Extract the (X, Y) coordinate from the center of the cell holding the provided text.  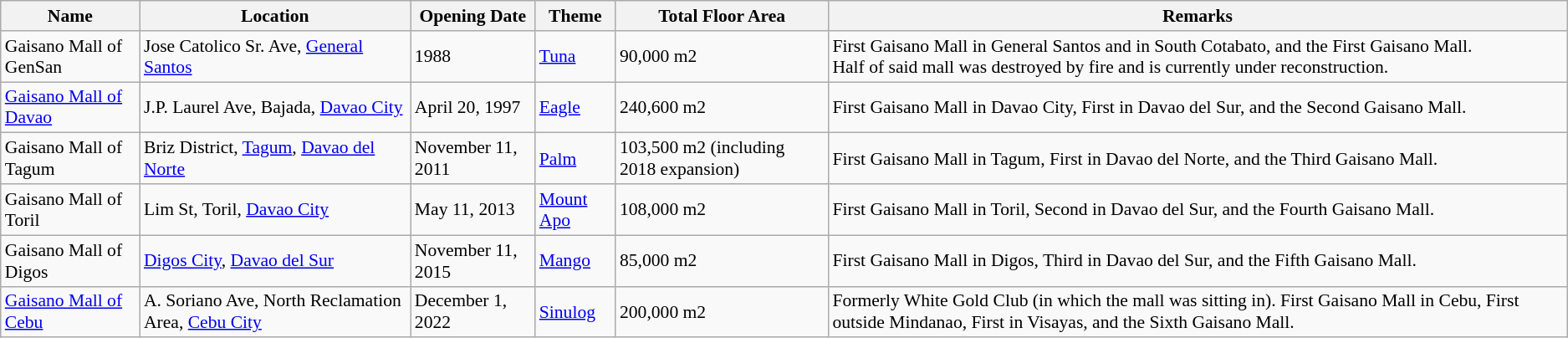
Eagle (575, 107)
Gaisano Mall of Tagum (70, 159)
Gaisano Mall of Toril (70, 209)
April 20, 1997 (473, 107)
108,000 m2 (722, 209)
Briz District, Tagum, Davao del Norte (275, 159)
First Gaisano Mall in Toril, Second in Davao del Sur, and the Fourth Gaisano Mall. (1198, 209)
103,500 m2 (including 2018 expansion) (722, 159)
A. Soriano Ave, North Reclamation Area, Cebu City (275, 311)
Theme (575, 16)
Gaisano Mall of GenSan (70, 57)
J.P. Laurel Ave, Bajada, Davao City (275, 107)
Gaisano Mall of Cebu (70, 311)
Gaisano Mall of Davao (70, 107)
Gaisano Mall of Digos (70, 261)
1988 (473, 57)
Jose Catolico Sr. Ave, General Santos (275, 57)
First Gaisano Mall in Digos, Third in Davao del Sur, and the Fifth Gaisano Mall. (1198, 261)
Sinulog (575, 311)
November 11, 2015 (473, 261)
240,600 m2 (722, 107)
Tuna (575, 57)
Lim St, Toril, Davao City (275, 209)
First Gaisano Mall in Tagum, First in Davao del Norte, and the Third Gaisano Mall. (1198, 159)
Name (70, 16)
Mount Apo (575, 209)
May 11, 2013 (473, 209)
85,000 m2 (722, 261)
Total Floor Area (722, 16)
90,000 m2 (722, 57)
December 1, 2022 (473, 311)
Palm (575, 159)
Location (275, 16)
Opening Date (473, 16)
Mango (575, 261)
Digos City, Davao del Sur (275, 261)
November 11, 2011 (473, 159)
Remarks (1198, 16)
200,000 m2 (722, 311)
First Gaisano Mall in Davao City, First in Davao del Sur, and the Second Gaisano Mall. (1198, 107)
